Search for the cell housing the specified text and yield its (X, Y) center coordinate. 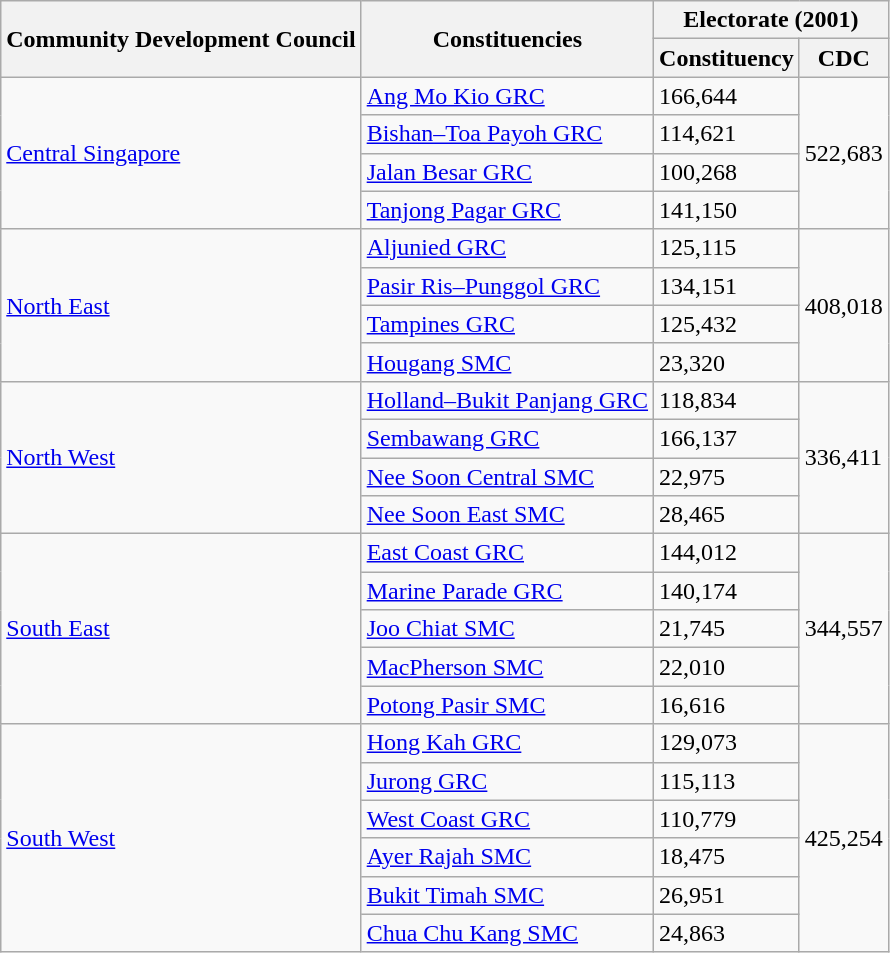
East Coast GRC (507, 553)
115,113 (727, 781)
South East (181, 629)
144,012 (727, 553)
140,174 (727, 591)
Nee Soon Central SMC (507, 477)
Community Development Council (181, 39)
Constituencies (507, 39)
110,779 (727, 819)
West Coast GRC (507, 819)
21,745 (727, 629)
Nee Soon East SMC (507, 515)
Aljunied GRC (507, 248)
Jurong GRC (507, 781)
26,951 (727, 895)
Marine Parade GRC (507, 591)
CDC (844, 58)
118,834 (727, 400)
425,254 (844, 838)
100,268 (727, 172)
18,475 (727, 857)
22,975 (727, 477)
Jalan Besar GRC (507, 172)
114,621 (727, 134)
Pasir Ris–Punggol GRC (507, 286)
Central Singapore (181, 153)
134,151 (727, 286)
Hong Kah GRC (507, 743)
125,115 (727, 248)
MacPherson SMC (507, 667)
North West (181, 457)
125,432 (727, 324)
Hougang SMC (507, 362)
129,073 (727, 743)
South West (181, 838)
336,411 (844, 457)
Ayer Rajah SMC (507, 857)
Joo Chiat SMC (507, 629)
Constituency (727, 58)
North East (181, 305)
Sembawang GRC (507, 438)
Tampines GRC (507, 324)
408,018 (844, 305)
24,863 (727, 933)
Bishan–Toa Payoh GRC (507, 134)
Chua Chu Kang SMC (507, 933)
166,644 (727, 96)
344,557 (844, 629)
16,616 (727, 705)
Potong Pasir SMC (507, 705)
Ang Mo Kio GRC (507, 96)
23,320 (727, 362)
141,150 (727, 210)
22,010 (727, 667)
166,137 (727, 438)
Holland–Bukit Panjang GRC (507, 400)
522,683 (844, 153)
Bukit Timah SMC (507, 895)
28,465 (727, 515)
Tanjong Pagar GRC (507, 210)
Electorate (2001) (772, 20)
